Locate the cell with the specified text and output its (X, Y) center coordinate. 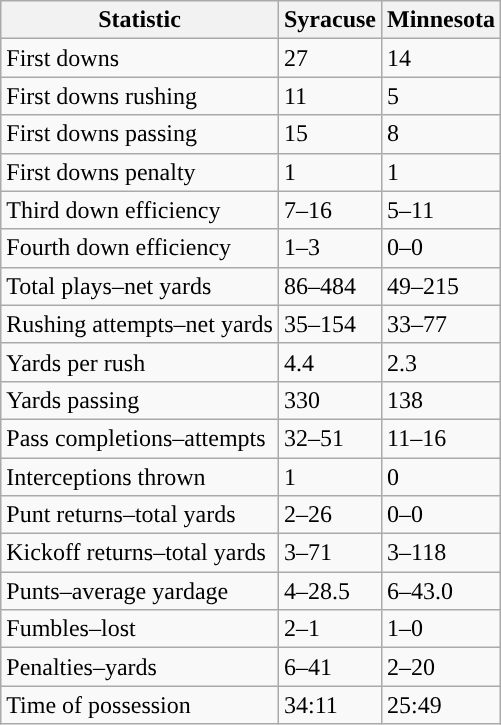
Fourth down efficiency (140, 248)
33–77 (442, 324)
6–41 (330, 667)
0 (442, 477)
138 (442, 400)
Statistic (140, 20)
32–51 (330, 438)
49–215 (442, 286)
25:49 (442, 705)
Total plays–net yards (140, 286)
5 (442, 96)
First downs penalty (140, 172)
4.4 (330, 362)
86–484 (330, 286)
330 (330, 400)
Punts–average yardage (140, 591)
Fumbles–lost (140, 629)
35–154 (330, 324)
14 (442, 58)
1–3 (330, 248)
11 (330, 96)
Time of possession (140, 705)
2–20 (442, 667)
2–26 (330, 515)
11–16 (442, 438)
Interceptions thrown (140, 477)
1–0 (442, 629)
Kickoff returns–total yards (140, 553)
Penalties–yards (140, 667)
7–16 (330, 210)
2–1 (330, 629)
27 (330, 58)
2.3 (442, 362)
Yards passing (140, 400)
Third down efficiency (140, 210)
First downs (140, 58)
3–118 (442, 553)
4–28.5 (330, 591)
Punt returns–total yards (140, 515)
3–71 (330, 553)
34:11 (330, 705)
First downs rushing (140, 96)
Minnesota (442, 20)
Pass completions–attempts (140, 438)
Yards per rush (140, 362)
8 (442, 134)
First downs passing (140, 134)
15 (330, 134)
6–43.0 (442, 591)
Rushing attempts–net yards (140, 324)
Syracuse (330, 20)
5–11 (442, 210)
